Output the (X, Y) coordinate of the center of the cell containing the given text.  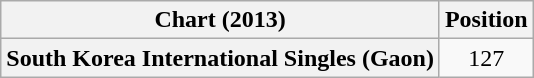
Chart (2013) (220, 20)
Position (486, 20)
127 (486, 58)
South Korea International Singles (Gaon) (220, 58)
